Capture the cell that displays the provided text and extract its (X, Y) central coordinate. 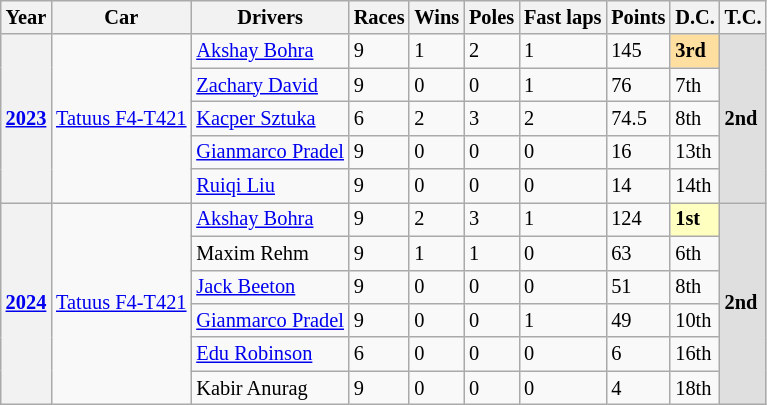
Jack Beeton (270, 287)
18th (694, 388)
Drivers (270, 17)
Poles (492, 17)
63 (638, 253)
Wins (436, 17)
Maxim Rehm (270, 253)
74.5 (638, 118)
Ruiqi Liu (270, 186)
Zachary David (270, 85)
51 (638, 287)
1st (694, 219)
Kabir Anurag (270, 388)
13th (694, 152)
Points (638, 17)
2023 (26, 118)
10th (694, 320)
124 (638, 219)
49 (638, 320)
145 (638, 51)
6th (694, 253)
76 (638, 85)
14 (638, 186)
Races (380, 17)
2024 (26, 303)
3rd (694, 51)
7th (694, 85)
Fast laps (562, 17)
Car (121, 17)
Edu Robinson (270, 354)
Kacper Sztuka (270, 118)
T.C. (744, 17)
16 (638, 152)
4 (638, 388)
D.C. (694, 17)
14th (694, 186)
16th (694, 354)
Year (26, 17)
